From the cell containing the given text, extract its center point as [X, Y] coordinate. 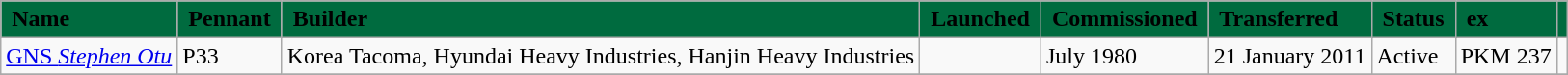
Korea Tacoma, Hyundai Heavy Industries, Hanjin Heavy Industries [600, 56]
July 1980 [1124, 56]
Status [1414, 19]
21 January 2011 [1290, 56]
P33 [230, 56]
Commissioned [1124, 19]
GNS Stephen Otu [89, 56]
PKM 237 [1506, 56]
Transferred [1290, 19]
Launched [981, 19]
ex [1506, 19]
Active [1414, 56]
Builder [600, 19]
Name [89, 19]
Pennant [230, 19]
